Locate the cell with the specified text and output its [x, y] center coordinate. 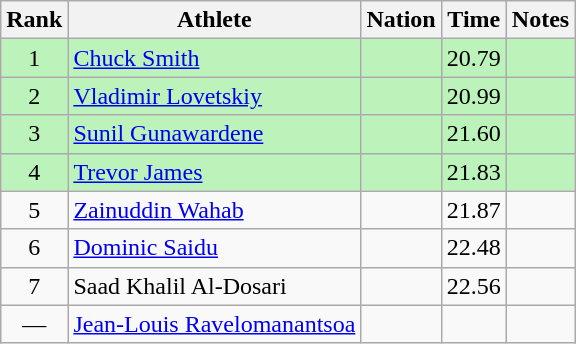
Dominic Saidu [214, 248]
6 [34, 248]
Time [474, 20]
2 [34, 96]
20.99 [474, 96]
Chuck Smith [214, 58]
Sunil Gunawardene [214, 134]
Vladimir Lovetskiy [214, 96]
22.56 [474, 286]
21.83 [474, 172]
7 [34, 286]
— [34, 324]
Athlete [214, 20]
22.48 [474, 248]
Nation [401, 20]
Trevor James [214, 172]
Saad Khalil Al-Dosari [214, 286]
5 [34, 210]
Rank [34, 20]
1 [34, 58]
20.79 [474, 58]
Notes [540, 20]
4 [34, 172]
Jean-Louis Ravelomanantsoa [214, 324]
21.87 [474, 210]
21.60 [474, 134]
3 [34, 134]
Zainuddin Wahab [214, 210]
